Identify which cell holds the provided text, then report its (X, Y) central coordinate. 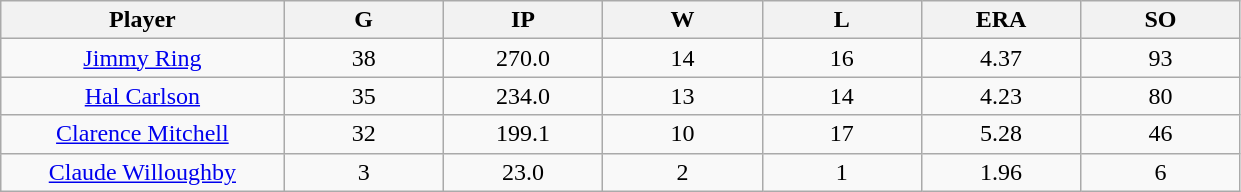
16 (842, 58)
93 (1160, 58)
Hal Carlson (142, 96)
35 (364, 96)
W (682, 20)
17 (842, 134)
80 (1160, 96)
3 (364, 172)
234.0 (522, 96)
IP (522, 20)
10 (682, 134)
1.96 (1000, 172)
SO (1160, 20)
L (842, 20)
4.37 (1000, 58)
Claude Willoughby (142, 172)
13 (682, 96)
2 (682, 172)
5.28 (1000, 134)
G (364, 20)
32 (364, 134)
4.23 (1000, 96)
ERA (1000, 20)
46 (1160, 134)
Clarence Mitchell (142, 134)
270.0 (522, 58)
Jimmy Ring (142, 58)
1 (842, 172)
38 (364, 58)
Player (142, 20)
6 (1160, 172)
199.1 (522, 134)
23.0 (522, 172)
